Extract the [x, y] coordinate from the center of the cell holding the provided text.  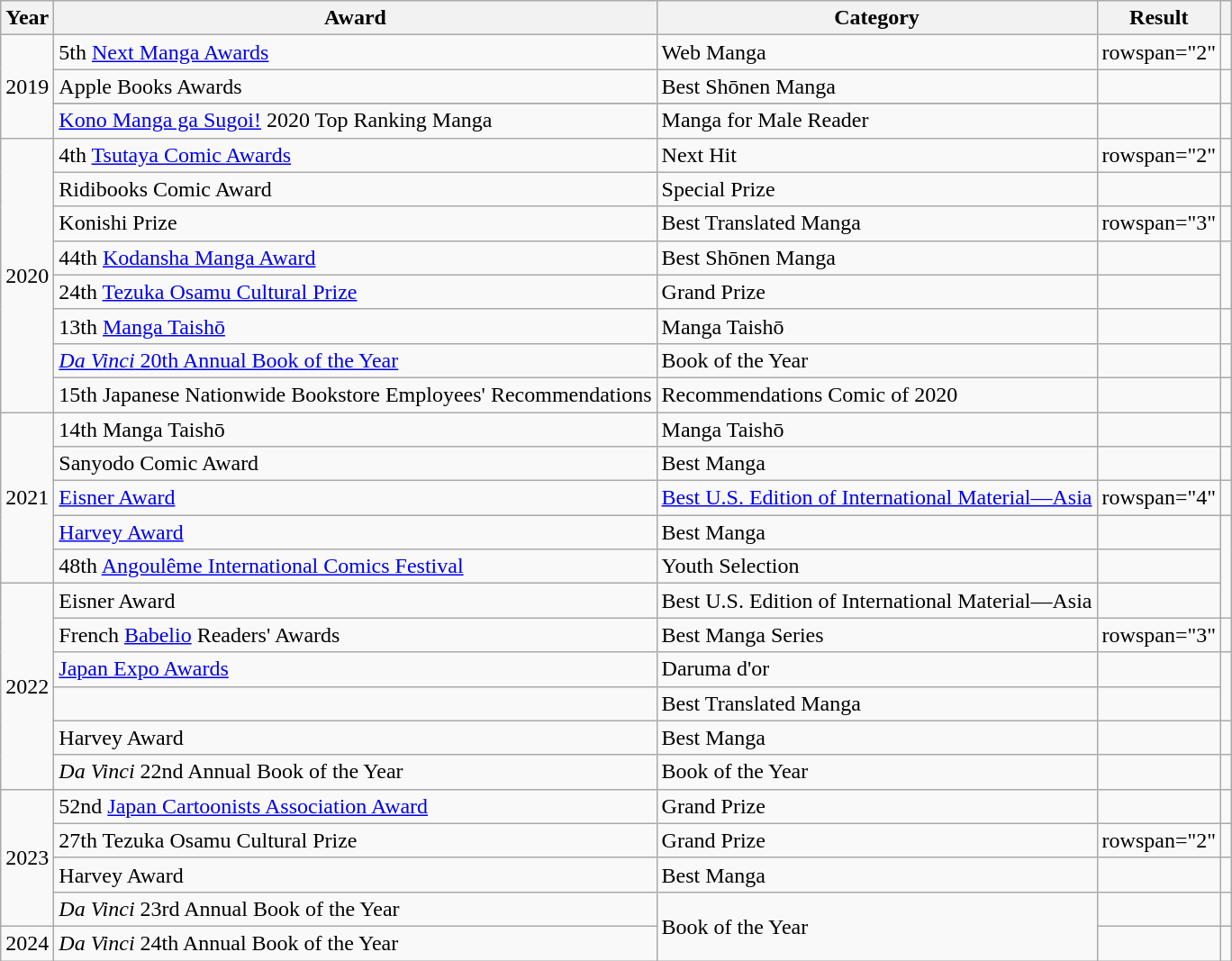
Apple Books Awards [355, 86]
48th Angoulême International Comics Festival [355, 567]
Recommendations Comic of 2020 [877, 394]
Next Hit [877, 155]
4th Tsutaya Comic Awards [355, 155]
Da Vinci 23rd Annual Book of the Year [355, 909]
Category [877, 18]
rowspan="4" [1159, 498]
13th Manga Taishō [355, 326]
Daruma d'or [877, 669]
2020 [27, 275]
24th Tezuka Osamu Cultural Prize [355, 292]
Best Manga Series [877, 635]
2024 [27, 943]
Konishi Prize [355, 223]
Award [355, 18]
15th Japanese Nationwide Bookstore Employees' Recommendations [355, 394]
Web Manga [877, 52]
Youth Selection [877, 567]
French Babelio Readers' Awards [355, 635]
Da Vinci 22nd Annual Book of the Year [355, 772]
44th Kodansha Manga Award [355, 258]
Result [1159, 18]
Ridibooks Comic Award [355, 189]
5th Next Manga Awards [355, 52]
14th Manga Taishō [355, 430]
Sanyodo Comic Award [355, 464]
2021 [27, 498]
52nd Japan Cartoonists Association Award [355, 806]
Year [27, 18]
27th Tezuka Osamu Cultural Prize [355, 840]
Special Prize [877, 189]
2019 [27, 86]
2023 [27, 857]
Manga for Male Reader [877, 121]
Da Vinci 20th Annual Book of the Year [355, 360]
Kono Manga ga Sugoi! 2020 Top Ranking Manga [355, 121]
2022 [27, 686]
Da Vinci 24th Annual Book of the Year [355, 943]
Japan Expo Awards [355, 669]
